Search for the cell housing the specified text and yield its [x, y] center coordinate. 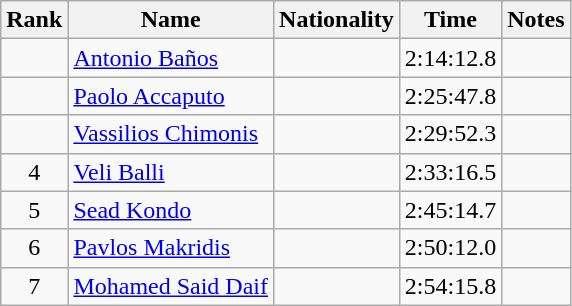
Antonio Baños [171, 58]
2:25:47.8 [450, 96]
2:14:12.8 [450, 58]
7 [34, 286]
6 [34, 248]
Notes [536, 20]
Name [171, 20]
2:29:52.3 [450, 134]
2:54:15.8 [450, 286]
Nationality [337, 20]
2:45:14.7 [450, 210]
5 [34, 210]
Vassilios Chimonis [171, 134]
Paolo Accaputo [171, 96]
Mohamed Said Daif [171, 286]
Sead Kondo [171, 210]
2:33:16.5 [450, 172]
Time [450, 20]
Veli Balli [171, 172]
4 [34, 172]
Pavlos Makridis [171, 248]
2:50:12.0 [450, 248]
Rank [34, 20]
